Pinpoint the cell where the given text exists, returning its [x, y] midpoint coordinate. 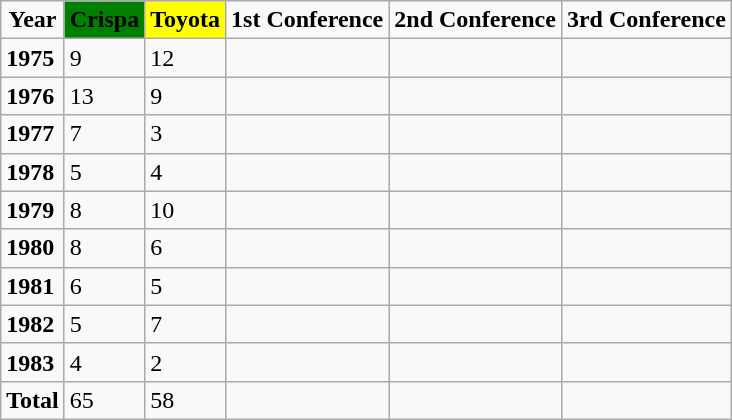
1983 [33, 362]
2nd Conference [476, 20]
1980 [33, 248]
58 [186, 400]
1978 [33, 172]
1981 [33, 286]
1979 [33, 210]
10 [186, 210]
1975 [33, 58]
Total [33, 400]
1st Conference [308, 20]
1977 [33, 134]
3rd Conference [646, 20]
1976 [33, 96]
Toyota [186, 20]
12 [186, 58]
3 [186, 134]
65 [104, 400]
Year [33, 20]
2 [186, 362]
Crispa [104, 20]
13 [104, 96]
1982 [33, 324]
